Provide the (X, Y) coordinate of the cell's center where the given text is located.  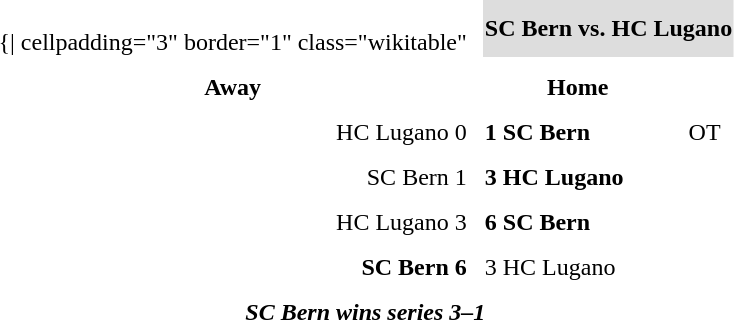
OT (710, 132)
1 SC Bern (578, 132)
6 SC Bern (578, 222)
Home (578, 87)
SC Bern vs. HC Lugano (608, 28)
